Return the (x, y) coordinate for the center point of the cell that contains the specified text.  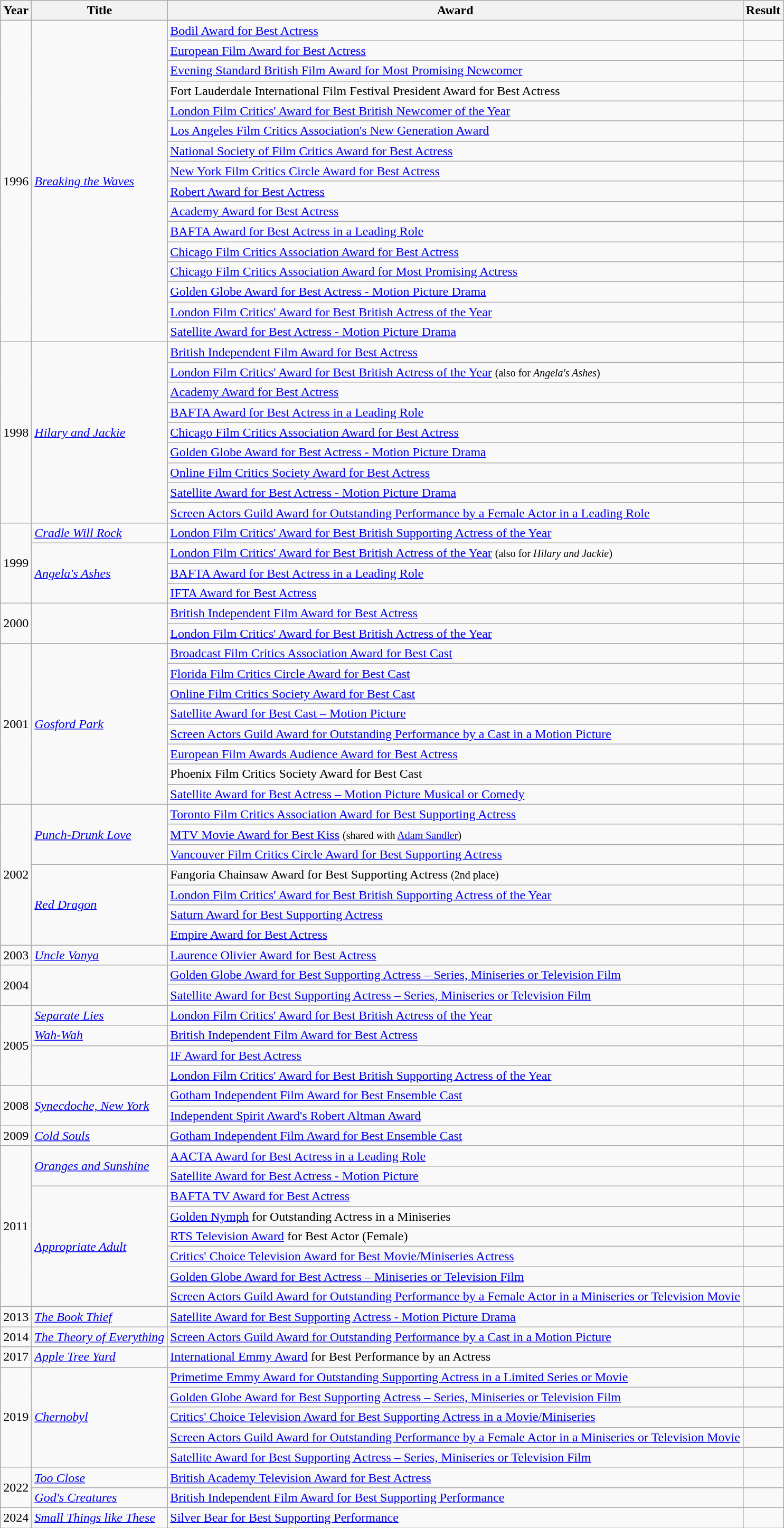
Wah-Wah (99, 1035)
2003 (16, 955)
International Emmy Award for Best Performance by an Actress (455, 1357)
BAFTA TV Award for Best Actress (455, 1196)
Appropriate Adult (99, 1246)
Broadcast Film Critics Association Award for Best Cast (455, 654)
Florida Film Critics Circle Award for Best Cast (455, 674)
1999 (16, 563)
2000 (16, 624)
Toronto Film Critics Association Award for Best Supporting Actress (455, 814)
Golden Nymph for Outstanding Actress in a Miniseries (455, 1216)
Empire Award for Best Actress (455, 935)
Satellite Award for Best Supporting Actress - Motion Picture Drama (455, 1317)
Vancouver Film Critics Circle Award for Best Supporting Actress (455, 854)
Robert Award for Best Actress (455, 191)
MTV Movie Award for Best Kiss (shared with Adam Sandler) (455, 834)
Satellite Award for Best Actress – Motion Picture Musical or Comedy (455, 794)
Gosford Park (99, 724)
Punch-Drunk Love (99, 834)
2019 (16, 1417)
Primetime Emmy Award for Outstanding Supporting Actress in a Limited Series or Movie (455, 1377)
Cold Souls (99, 1136)
Uncle Vanya (99, 955)
Oranges and Sunshine (99, 1166)
Cradle Will Rock (99, 533)
Phoenix Film Critics Society Award for Best Cast (455, 774)
Bodil Award for Best Actress (455, 31)
2024 (16, 1517)
RTS Television Award for Best Actor (Female) (455, 1237)
God's Creatures (99, 1497)
Critics' Choice Television Award for Best Movie/Miniseries Actress (455, 1257)
Los Angeles Film Critics Association's New Generation Award (455, 131)
2013 (16, 1317)
British Academy Television Award for Best Actress (455, 1477)
The Theory of Everything (99, 1337)
Independent Spirit Award's Robert Altman Award (455, 1116)
London Film Critics' Award for Best British Newcomer of the Year (455, 111)
2002 (16, 874)
Laurence Olivier Award for Best Actress (455, 955)
Small Things like These (99, 1517)
European Film Award for Best Actress (455, 51)
Chicago Film Critics Association Award for Most Promising Actress (455, 272)
Apple Tree Yard (99, 1357)
Fort Lauderdale International Film Festival President Award for Best Actress (455, 91)
2017 (16, 1357)
Satellite Award for Best Cast – Motion Picture (455, 714)
2001 (16, 724)
Online Film Critics Society Award for Best Actress (455, 473)
Fangoria Chainsaw Award for Best Supporting Actress (2nd place) (455, 874)
Satellite Award for Best Actress - Motion Picture (455, 1176)
European Film Awards Audience Award for Best Actress (455, 754)
Breaking the Waves (99, 182)
2022 (16, 1487)
2014 (16, 1337)
Evening Standard British Film Award for Most Promising Newcomer (455, 71)
Critics' Choice Television Award for Best Supporting Actress in a Movie/Miniseries (455, 1417)
Silver Bear for Best Supporting Performance (455, 1517)
Screen Actors Guild Award for Outstanding Performance by a Female Actor in a Leading Role (455, 513)
Golden Globe Award for Best Actress – Miniseries or Television Film (455, 1277)
Separate Lies (99, 1015)
Award (455, 11)
Title (99, 11)
Too Close (99, 1477)
Chernobyl (99, 1417)
New York Film Critics Circle Award for Best Actress (455, 171)
2004 (16, 985)
Red Dragon (99, 904)
Angela's Ashes (99, 573)
Online Film Critics Society Award for Best Cast (455, 694)
1998 (16, 433)
2008 (16, 1106)
2009 (16, 1136)
AACTA Award for Best Actress in a Leading Role (455, 1156)
IF Award for Best Actress (455, 1055)
Saturn Award for Best Supporting Actress (455, 915)
British Independent Film Award for Best Supporting Performance (455, 1497)
National Society of Film Critics Award for Best Actress (455, 151)
IFTA Award for Best Actress (455, 593)
2005 (16, 1045)
London Film Critics' Award for Best British Actress of the Year (also for Angela's Ashes) (455, 372)
Hilary and Jackie (99, 433)
The Book Thief (99, 1317)
Synecdoche, New York (99, 1106)
London Film Critics' Award for Best British Actress of the Year (also for Hilary and Jackie) (455, 553)
2011 (16, 1226)
Year (16, 11)
Result (763, 11)
1996 (16, 182)
